Detect which cell encompasses the target text, then output its (x, y) center coordinate. 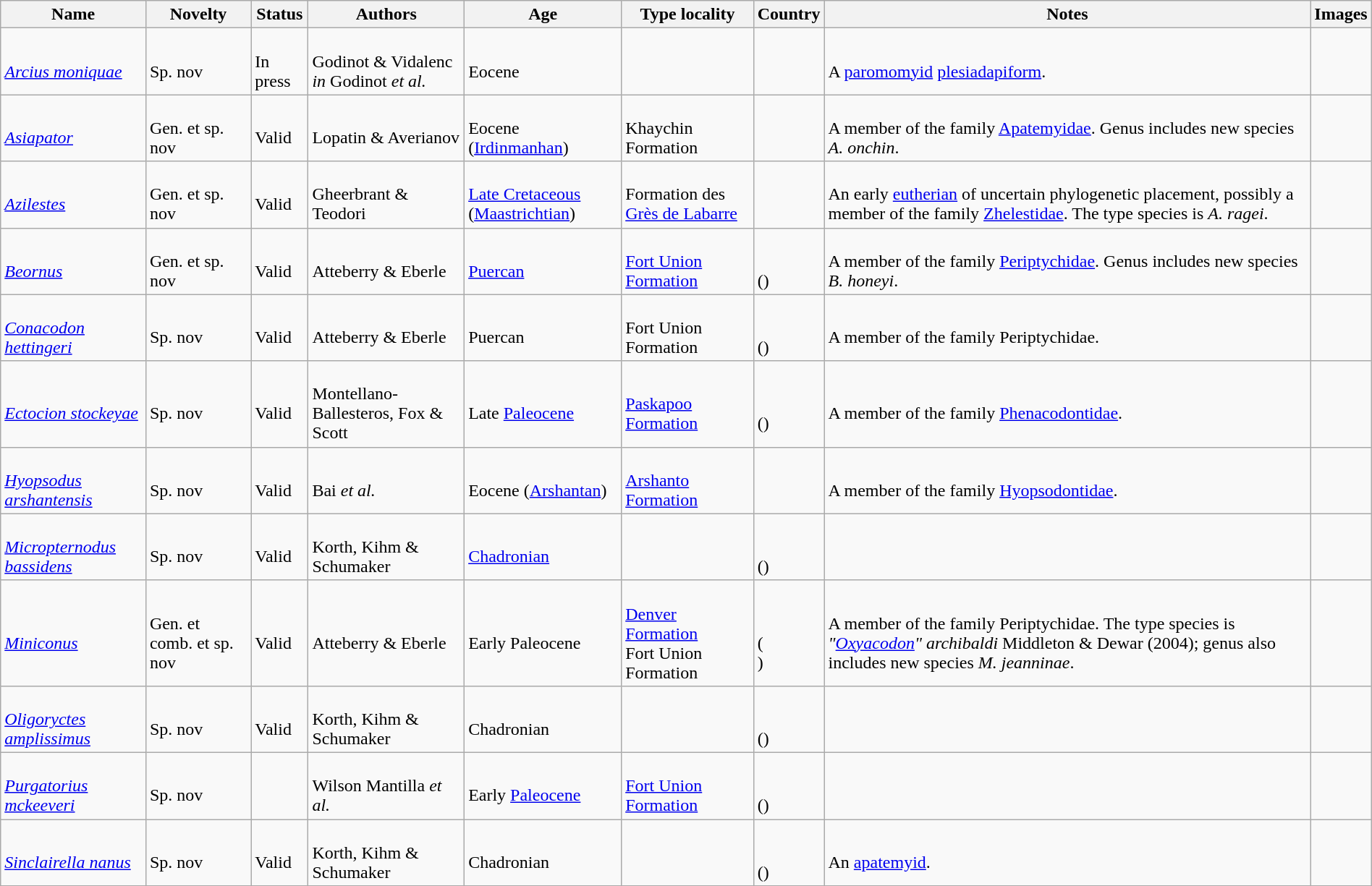
A member of the family Periptychidae. Genus includes new species B. honeyi. (1067, 261)
Conacodon hettingeri (74, 328)
Lopatin & Averianov (386, 128)
Age (543, 14)
Late Paleocene (543, 404)
Ectocion stockeyae (74, 404)
Montellano-Ballesteros, Fox & Scott (386, 404)
Authors (386, 14)
Wilson Mantilla et al. (386, 785)
Eocene (Arshantan) (543, 480)
Name (74, 14)
Hyopsodus arshantensis (74, 480)
Gen. et comb. et sp. nov (198, 633)
Eocene (Irdinmanhan) (543, 128)
Khaychin Formation (687, 128)
Denver Formation Fort Union Formation (687, 633)
A member of the family Apatemyidae. Genus includes new species A. onchin. (1067, 128)
Late Cretaceous (Maastrichtian) (543, 195)
Eocene (543, 61)
Bai et al. (386, 480)
Novelty (198, 14)
Oligoryctes amplissimus (74, 719)
Beornus (74, 261)
Arshanto Formation (687, 480)
In press (279, 61)
A member of the family Hyopsodontidae. (1067, 480)
Formation des Grès de Labarre (687, 195)
Purgatorius mckeeveri (74, 785)
A member of the family Phenacodontidae. (1067, 404)
Sinclairella nanus (74, 852)
A member of the family Periptychidae. (1067, 328)
Arcius moniquae (74, 61)
Azilestes (74, 195)
Country (789, 14)
Paskapoo Formation (687, 404)
Asiapator (74, 128)
A paromomyid plesiadapiform. (1067, 61)
Notes (1067, 14)
Type locality (687, 14)
Status (279, 14)
An early eutherian of uncertain phylogenetic placement, possibly a member of the family Zhelestidae. The type species is A. ragei. (1067, 195)
Godinot & Vidalenc in Godinot et al. (386, 61)
An apatemyid. (1067, 852)
Micropternodus bassidens (74, 547)
Images (1341, 14)
Gheerbrant & Teodori (386, 195)
Miniconus (74, 633)
